Capture the cell that displays the provided text and extract its (x, y) central coordinate. 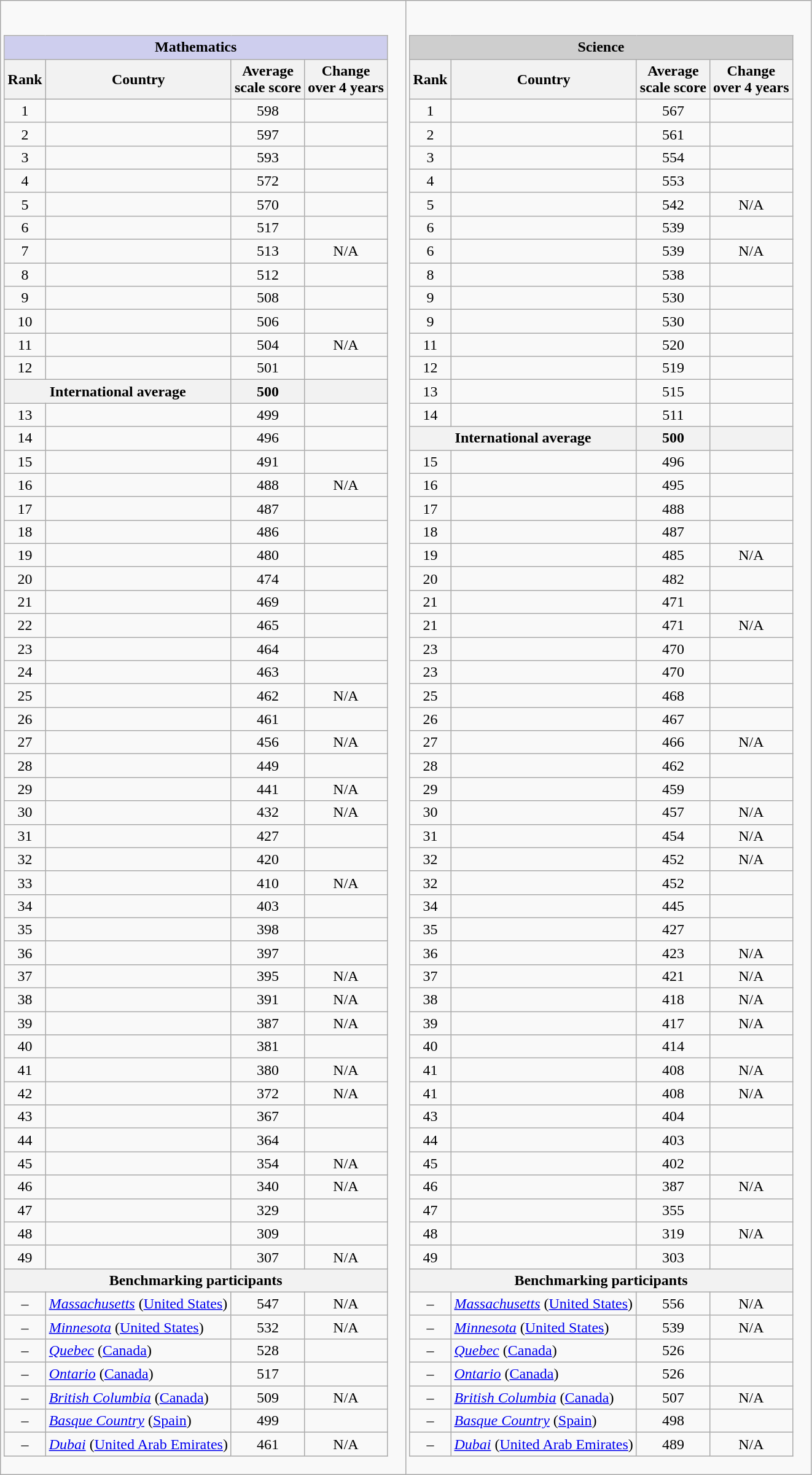
538 (673, 275)
307 (268, 1257)
456 (268, 742)
457 (673, 812)
474 (268, 578)
24 (25, 672)
489 (673, 1444)
397 (268, 953)
572 (268, 181)
432 (268, 812)
381 (268, 1047)
441 (268, 789)
42 (25, 1093)
509 (268, 1398)
593 (268, 157)
501 (268, 368)
329 (268, 1210)
466 (673, 742)
367 (268, 1117)
467 (673, 719)
398 (268, 929)
Science (601, 47)
421 (673, 976)
528 (268, 1350)
468 (673, 696)
519 (673, 368)
10 (25, 321)
567 (673, 111)
340 (268, 1187)
364 (268, 1140)
454 (673, 836)
547 (268, 1304)
515 (673, 391)
380 (268, 1070)
423 (673, 953)
561 (673, 134)
598 (268, 111)
553 (673, 181)
7 (25, 251)
485 (673, 555)
570 (268, 204)
542 (673, 204)
420 (268, 859)
520 (673, 345)
319 (673, 1233)
504 (268, 345)
Mathematics (195, 47)
414 (673, 1047)
464 (268, 649)
486 (268, 532)
597 (268, 134)
491 (268, 462)
554 (673, 157)
402 (673, 1163)
511 (673, 415)
303 (673, 1257)
508 (268, 298)
404 (673, 1117)
480 (268, 555)
556 (673, 1304)
33 (25, 883)
495 (673, 485)
445 (673, 906)
459 (673, 789)
469 (268, 602)
498 (673, 1421)
482 (673, 578)
507 (673, 1398)
410 (268, 883)
395 (268, 976)
417 (673, 1023)
512 (268, 275)
309 (268, 1233)
418 (673, 1000)
532 (268, 1327)
355 (673, 1210)
463 (268, 672)
449 (268, 766)
22 (25, 626)
465 (268, 626)
391 (268, 1000)
506 (268, 321)
372 (268, 1093)
354 (268, 1163)
513 (268, 251)
